Identify which cell holds the provided text, then report its [x, y] central coordinate. 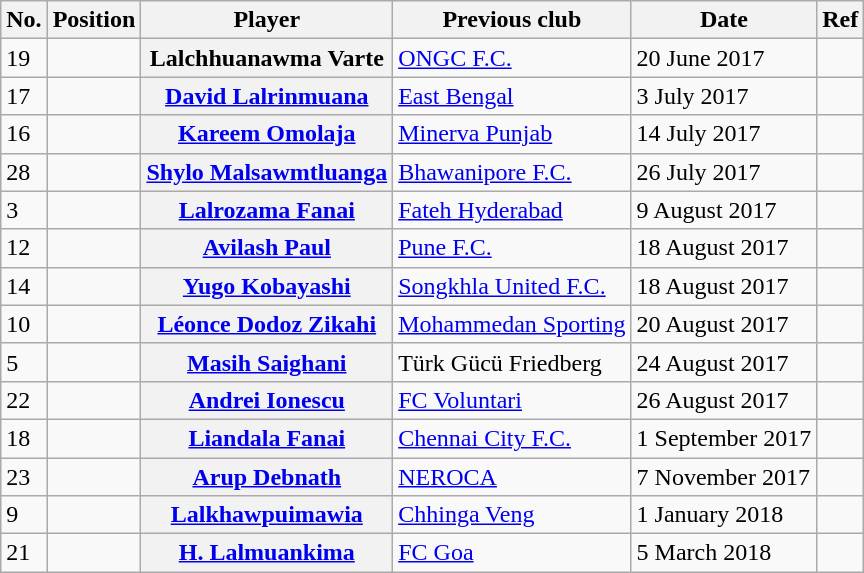
5 March 2018 [724, 553]
16 [24, 134]
East Bengal [512, 96]
1 September 2017 [724, 438]
FC Goa [512, 553]
20 August 2017 [724, 324]
No. [24, 20]
Pune F.C. [512, 248]
Lalkhawpuimawia [267, 515]
H. Lalmuankima [267, 553]
Songkhla United F.C. [512, 286]
Arup Debnath [267, 477]
Chennai City F.C. [512, 438]
9 [24, 515]
14 July 2017 [724, 134]
Fateh Hyderabad [512, 210]
Mohammedan Sporting [512, 324]
Avilash Paul [267, 248]
Shylo Malsawmtluanga [267, 172]
22 [24, 400]
28 [24, 172]
Yugo Kobayashi [267, 286]
Position [94, 20]
9 August 2017 [724, 210]
26 July 2017 [724, 172]
7 November 2017 [724, 477]
20 June 2017 [724, 58]
18 [24, 438]
Chhinga Veng [512, 515]
23 [24, 477]
5 [24, 362]
Léonce Dodoz Zikahi [267, 324]
NEROCA [512, 477]
Bhawanipore F.C. [512, 172]
Minerva Punjab [512, 134]
1 January 2018 [724, 515]
Lalrozama Fanai [267, 210]
Türk Gücü Friedberg [512, 362]
21 [24, 553]
26 August 2017 [724, 400]
10 [24, 324]
17 [24, 96]
3 [24, 210]
Lalchhuanawma Varte [267, 58]
Date [724, 20]
Previous club [512, 20]
19 [24, 58]
Liandala Fanai [267, 438]
Kareem Omolaja [267, 134]
Ref [840, 20]
12 [24, 248]
Player [267, 20]
Andrei Ionescu [267, 400]
FC Voluntari [512, 400]
14 [24, 286]
3 July 2017 [724, 96]
24 August 2017 [724, 362]
David Lalrinmuana [267, 96]
ONGC F.C. [512, 58]
Masih Saighani [267, 362]
